Detect which cell encompasses the target text, then output its (X, Y) center coordinate. 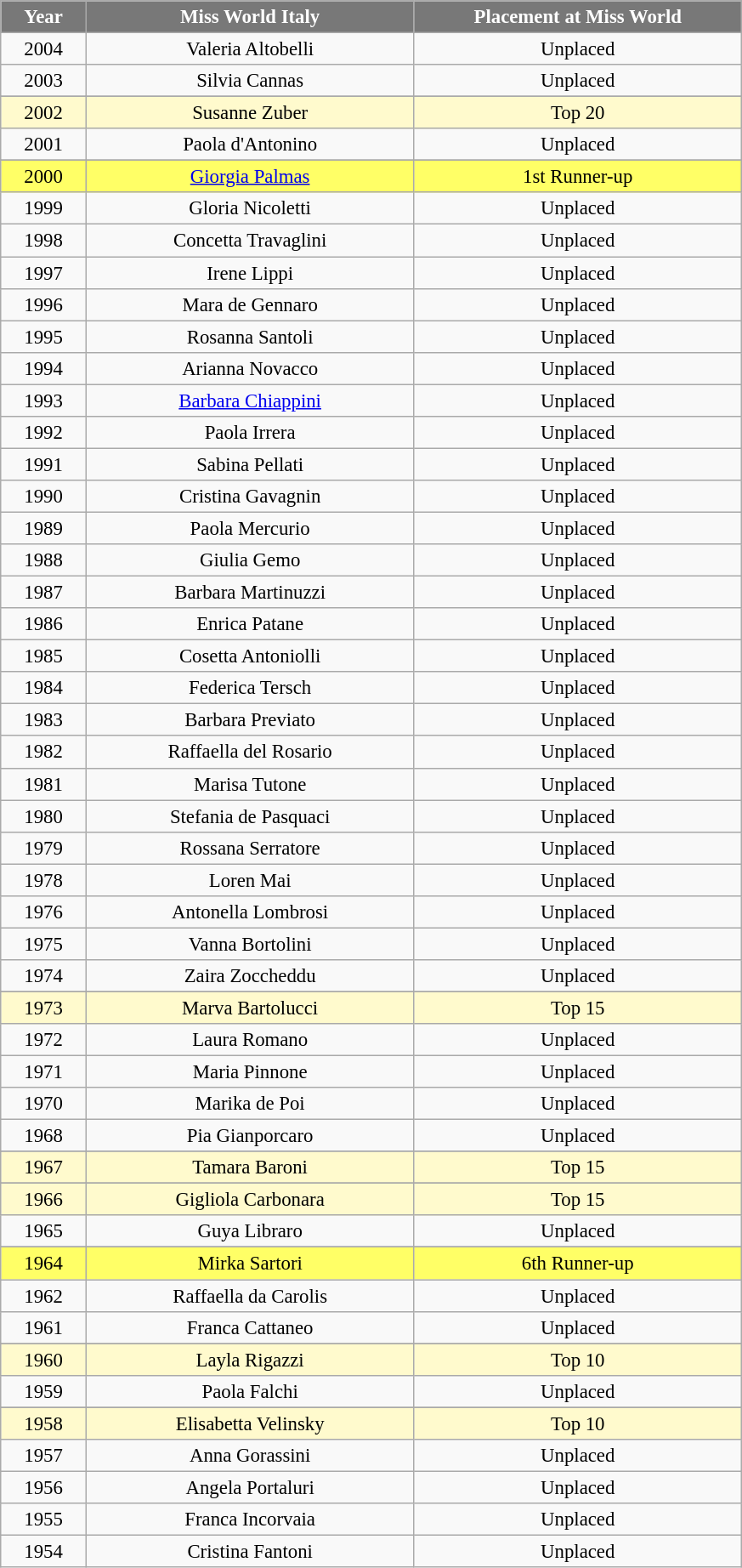
1954 (44, 1551)
Arianna Novacco (250, 368)
1999 (44, 208)
Franca Cattaneo (250, 1327)
1998 (44, 241)
Anna Gorassini (250, 1456)
Cristina Gavagnin (250, 497)
1970 (44, 1104)
Rosanna Santoli (250, 337)
1967 (44, 1167)
Franca Incorvaia (250, 1520)
1973 (44, 1008)
2001 (44, 145)
Enrica Patane (250, 624)
1st Runner-up (578, 177)
1968 (44, 1136)
1987 (44, 593)
1974 (44, 976)
1982 (44, 753)
Mirka Sartori (250, 1264)
Rossana Serratore (250, 848)
Elisabetta Velinsky (250, 1423)
Top 20 (578, 113)
1958 (44, 1423)
2003 (44, 81)
1984 (44, 688)
1959 (44, 1391)
1960 (44, 1360)
Angela Portaluri (250, 1487)
Maria Pinnone (250, 1072)
Paola Falchi (250, 1391)
1965 (44, 1232)
Antonella Lombrosi (250, 912)
Silvia Cannas (250, 81)
Valeria Altobelli (250, 49)
Placement at Miss World (578, 17)
Concetta Travaglini (250, 241)
1985 (44, 656)
Gloria Nicoletti (250, 208)
1997 (44, 273)
2004 (44, 49)
1964 (44, 1264)
Cosetta Antoniolli (250, 656)
1961 (44, 1327)
6th Runner-up (578, 1264)
Loren Mai (250, 880)
Laura Romano (250, 1040)
Marisa Tutone (250, 784)
1991 (44, 464)
1981 (44, 784)
1971 (44, 1072)
Paola Mercurio (250, 528)
1990 (44, 497)
Layla Rigazzi (250, 1360)
1978 (44, 880)
Marva Bartolucci (250, 1008)
1989 (44, 528)
Year (44, 17)
1976 (44, 912)
1983 (44, 720)
Guya Libraro (250, 1232)
Susanne Zuber (250, 113)
Barbara Chiappini (250, 401)
1975 (44, 944)
Miss World Italy (250, 17)
1962 (44, 1296)
1966 (44, 1200)
Zaira Zoccheddu (250, 976)
2000 (44, 177)
Marika de Poi (250, 1104)
1980 (44, 816)
1956 (44, 1487)
Paola Irrera (250, 433)
Barbara Previato (250, 720)
2002 (44, 113)
1995 (44, 337)
Raffaella del Rosario (250, 753)
1957 (44, 1456)
1992 (44, 433)
1979 (44, 848)
1955 (44, 1520)
Giulia Gemo (250, 560)
Giorgia Palmas (250, 177)
1988 (44, 560)
Vanna Bortolini (250, 944)
Barbara Martinuzzi (250, 593)
1994 (44, 368)
Gigliola Carbonara (250, 1200)
Paola d'Antonino (250, 145)
Tamara Baroni (250, 1167)
Pia Gianporcaro (250, 1136)
Stefania de Pasquaci (250, 816)
Mara de Gennaro (250, 304)
Federica Tersch (250, 688)
1996 (44, 304)
1972 (44, 1040)
Irene Lippi (250, 273)
1986 (44, 624)
1993 (44, 401)
Sabina Pellati (250, 464)
Raffaella da Carolis (250, 1296)
Cristina Fantoni (250, 1551)
